Scan for the cell matching the given text and deliver its (x, y) coordinate at center. 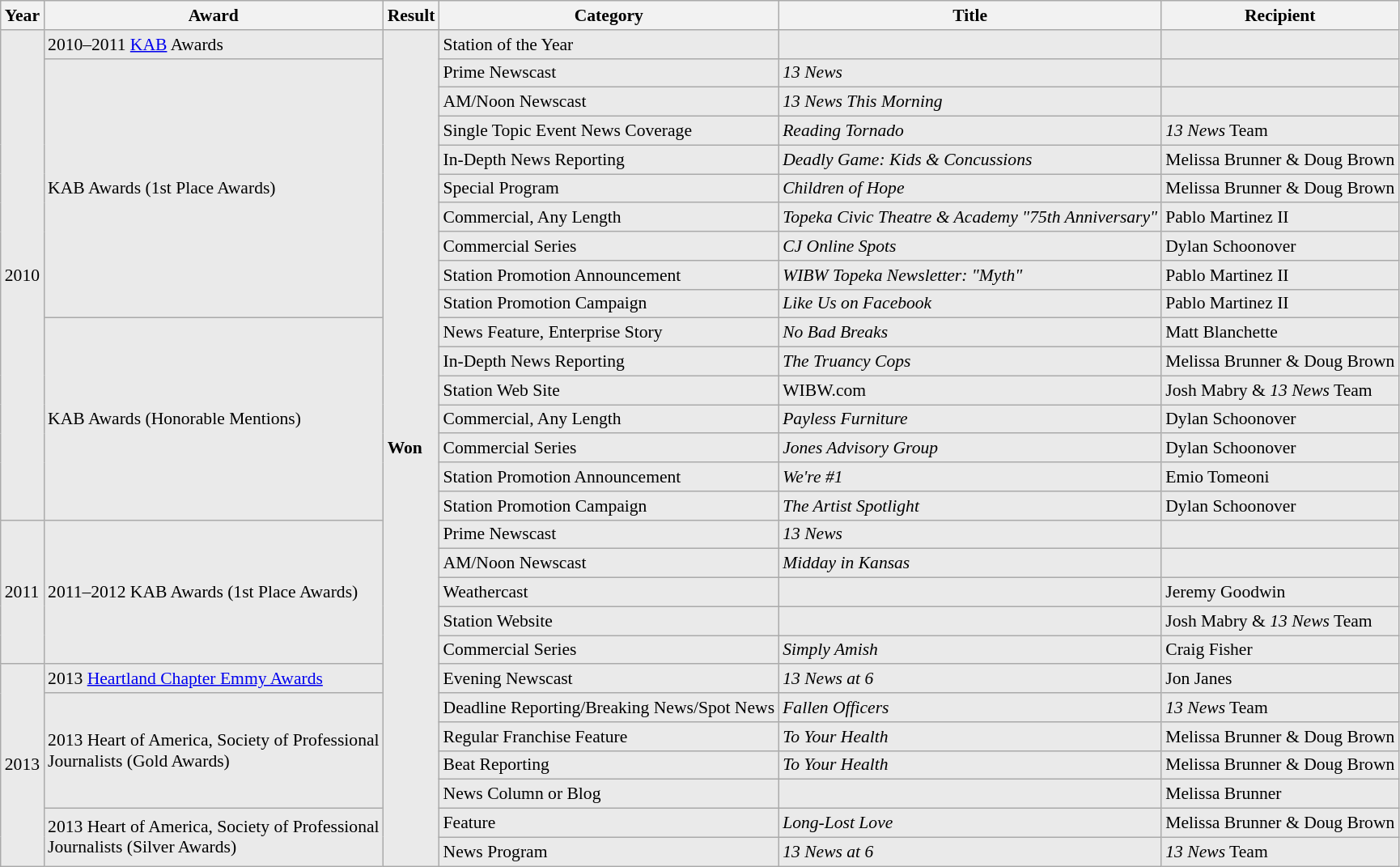
WIBW.com (969, 390)
We're #1 (969, 477)
Result (411, 15)
Evening Newscast (609, 679)
Emio Tomeoni (1280, 477)
Station of the Year (609, 45)
Won (411, 448)
The Truancy Cops (969, 362)
Midday in Kansas (969, 563)
Reading Tornado (969, 131)
WIBW Topeka Newsletter: "Myth" (969, 275)
2013 Heart of America, Society of ProfessionalJournalists (Gold Awards) (214, 750)
Recipient (1280, 15)
2011 (23, 592)
Craig Fisher (1280, 650)
News Feature, Enterprise Story (609, 333)
Jeremy Goodwin (1280, 593)
2013 Heart of America, Society of ProfessionalJournalists (Silver Awards) (214, 837)
2013 Heartland Chapter Emmy Awards (214, 679)
Fallen Officers (969, 708)
2010–2011 KAB Awards (214, 45)
Weathercast (609, 593)
News Program (609, 852)
Single Topic Event News Coverage (609, 131)
Station Web Site (609, 390)
2013 (23, 766)
Like Us on Facebook (969, 304)
Title (969, 15)
KAB Awards (1st Place Awards) (214, 188)
CJ Online Spots (969, 246)
Simply Amish (969, 650)
Beat Reporting (609, 765)
Topeka Civic Theatre & Academy "75th Anniversary" (969, 218)
Children of Hope (969, 189)
Melissa Brunner (1280, 794)
Payless Furniture (969, 419)
Long-Lost Love (969, 823)
Matt Blanchette (1280, 333)
Regular Franchise Feature (609, 737)
Special Program (609, 189)
2011–2012 KAB Awards (1st Place Awards) (214, 592)
Category (609, 15)
The Artist Spotlight (969, 506)
Deadline Reporting/Breaking News/Spot News (609, 708)
13 News This Morning (969, 102)
Jones Advisory Group (969, 448)
Station Website (609, 621)
News Column or Blog (609, 794)
Jon Janes (1280, 679)
Year (23, 15)
KAB Awards (Honorable Mentions) (214, 419)
Award (214, 15)
No Bad Breaks (969, 333)
Feature (609, 823)
Deadly Game: Kids & Concussions (969, 159)
2010 (23, 275)
